Extract the [X, Y] coordinate from the center of the cell holding the provided text.  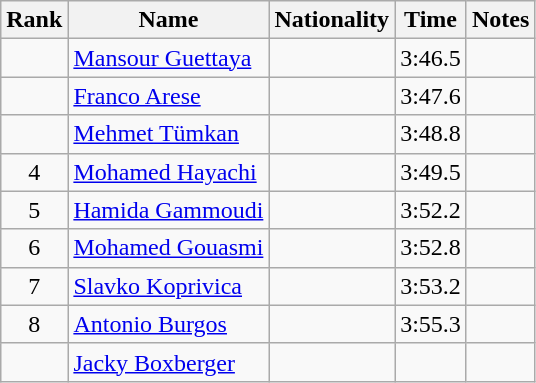
Rank [34, 20]
3:48.8 [431, 134]
Nationality [332, 20]
6 [34, 248]
Slavko Koprivica [168, 286]
Notes [500, 20]
8 [34, 324]
Hamida Gammoudi [168, 210]
5 [34, 210]
Mohamed Hayachi [168, 172]
Jacky Boxberger [168, 362]
Time [431, 20]
Mansour Guettaya [168, 58]
Name [168, 20]
Antonio Burgos [168, 324]
4 [34, 172]
3:55.3 [431, 324]
Franco Arese [168, 96]
3:52.2 [431, 210]
3:52.8 [431, 248]
Mehmet Tümkan [168, 134]
3:46.5 [431, 58]
7 [34, 286]
3:47.6 [431, 96]
3:53.2 [431, 286]
3:49.5 [431, 172]
Mohamed Gouasmi [168, 248]
